Capture the cell that displays the provided text and extract its [x, y] central coordinate. 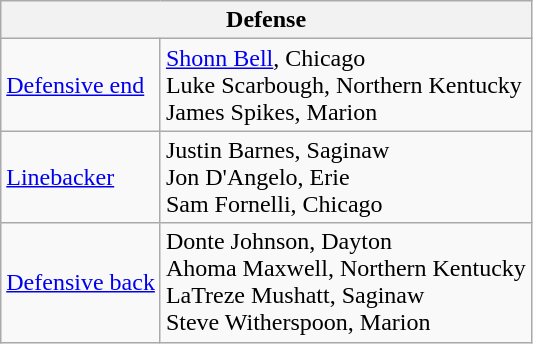
Defensive end [81, 85]
Defensive back [81, 282]
Shonn Bell, ChicagoLuke Scarbough, Northern KentuckyJames Spikes, Marion [346, 85]
Justin Barnes, SaginawJon D'Angelo, ErieSam Fornelli, Chicago [346, 177]
Defense [266, 20]
Donte Johnson, DaytonAhoma Maxwell, Northern KentuckyLaTreze Mushatt, SaginawSteve Witherspoon, Marion [346, 282]
Linebacker [81, 177]
